Identify which cell holds the provided text, then report its [X, Y] central coordinate. 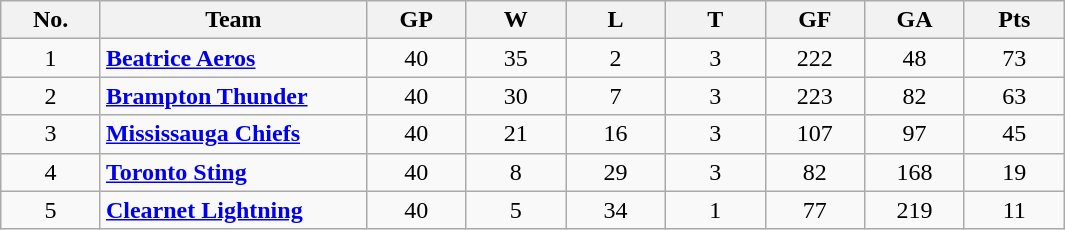
63 [1014, 96]
35 [516, 58]
11 [1014, 210]
107 [815, 134]
34 [616, 210]
19 [1014, 172]
168 [915, 172]
222 [815, 58]
Pts [1014, 20]
L [616, 20]
Toronto Sting [233, 172]
Team [233, 20]
48 [915, 58]
77 [815, 210]
8 [516, 172]
GF [815, 20]
16 [616, 134]
97 [915, 134]
GA [915, 20]
Clearnet Lightning [233, 210]
21 [516, 134]
4 [51, 172]
W [516, 20]
GP [416, 20]
30 [516, 96]
7 [616, 96]
No. [51, 20]
Brampton Thunder [233, 96]
29 [616, 172]
T [715, 20]
45 [1014, 134]
73 [1014, 58]
Mississauga Chiefs [233, 134]
219 [915, 210]
223 [815, 96]
Beatrice Aeros [233, 58]
